Search for the cell housing the specified text and yield its [X, Y] center coordinate. 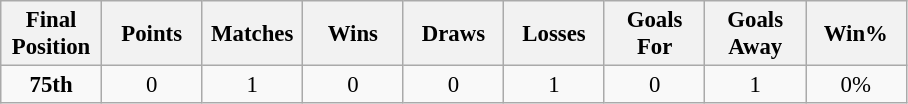
Matches [252, 34]
Losses [554, 34]
Final Position [52, 34]
Draws [454, 34]
Wins [354, 34]
Goals For [654, 34]
Points [152, 34]
Win% [856, 34]
75th [52, 85]
0% [856, 85]
Goals Away [756, 34]
